Detect which cell encompasses the target text, then output its (x, y) center coordinate. 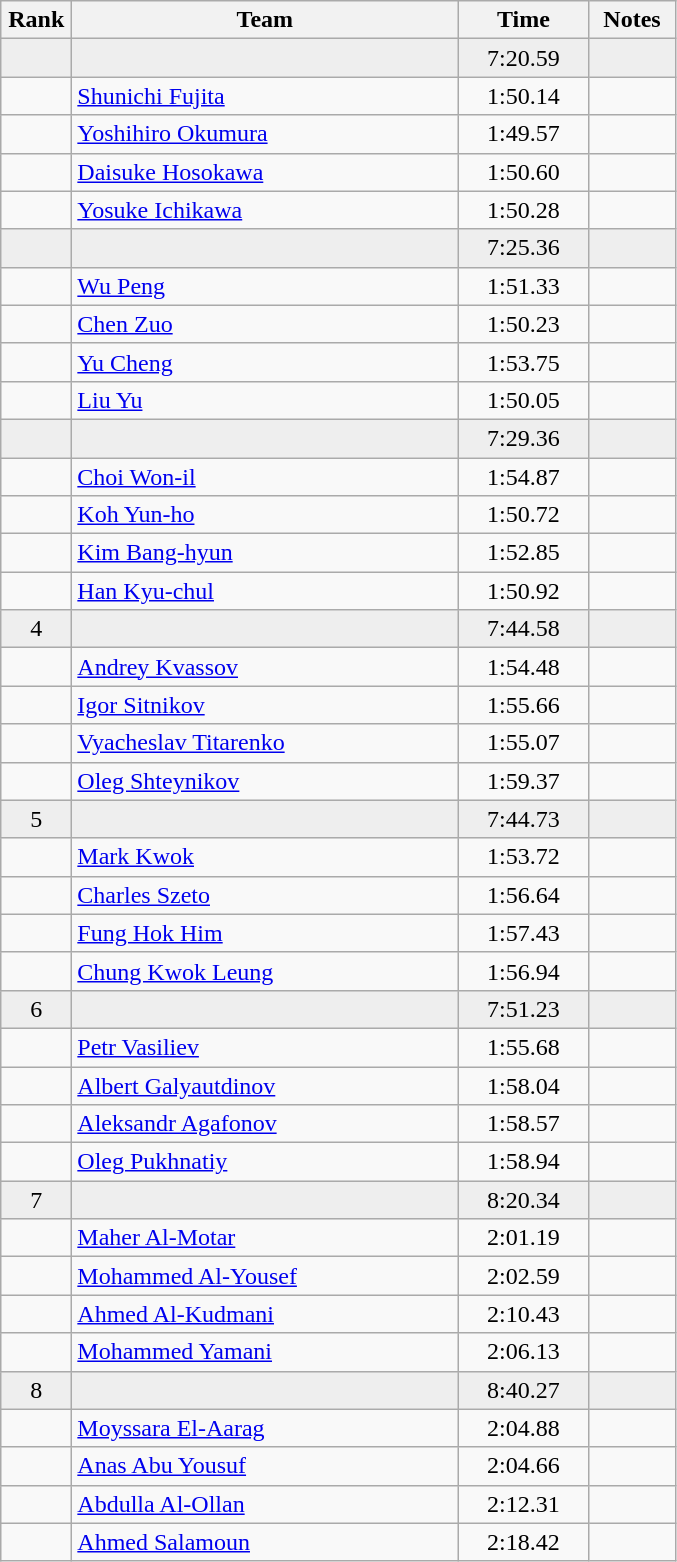
1:56.64 (524, 895)
Abdulla Al-Ollan (265, 1504)
1:53.72 (524, 857)
Yosuke Ichikawa (265, 210)
Chung Kwok Leung (265, 971)
1:51.33 (524, 286)
Anas Abu Yousuf (265, 1466)
Wu Peng (265, 286)
Andrey Kvassov (265, 667)
2:06.13 (524, 1352)
1:54.48 (524, 667)
2:10.43 (524, 1314)
1:50.72 (524, 515)
1:55.68 (524, 1047)
Oleg Shteynikov (265, 781)
Mohammed Yamani (265, 1352)
Yoshihiro Okumura (265, 134)
Albert Galyautdinov (265, 1085)
Mohammed Al-Yousef (265, 1276)
Chen Zuo (265, 324)
Han Kyu-chul (265, 591)
2:02.59 (524, 1276)
8:20.34 (524, 1200)
Notes (632, 20)
1:55.07 (524, 743)
1:59.37 (524, 781)
7 (36, 1200)
2:18.42 (524, 1542)
1:58.04 (524, 1085)
Aleksandr Agafonov (265, 1124)
1:55.66 (524, 705)
1:49.57 (524, 134)
Time (524, 20)
Kim Bang-hyun (265, 553)
7:20.59 (524, 58)
1:58.94 (524, 1162)
8 (36, 1390)
Daisuke Hosokawa (265, 172)
Choi Won-il (265, 477)
1:57.43 (524, 933)
7:51.23 (524, 1009)
Oleg Pukhnatiy (265, 1162)
Petr Vasiliev (265, 1047)
Shunichi Fujita (265, 96)
1:50.60 (524, 172)
2:04.88 (524, 1428)
2:12.31 (524, 1504)
Mark Kwok (265, 857)
5 (36, 819)
1:53.75 (524, 362)
8:40.27 (524, 1390)
1:50.28 (524, 210)
Moyssara El-Aarag (265, 1428)
Rank (36, 20)
7:25.36 (524, 248)
Koh Yun-ho (265, 515)
6 (36, 1009)
Liu Yu (265, 400)
Ahmed Salamoun (265, 1542)
Maher Al-Motar (265, 1238)
Yu Cheng (265, 362)
2:04.66 (524, 1466)
Vyacheslav Titarenko (265, 743)
Team (265, 20)
1:50.23 (524, 324)
1:50.14 (524, 96)
1:52.85 (524, 553)
7:44.58 (524, 629)
Ahmed Al-Kudmani (265, 1314)
1:50.05 (524, 400)
1:58.57 (524, 1124)
1:50.92 (524, 591)
7:29.36 (524, 438)
1:56.94 (524, 971)
Charles Szeto (265, 895)
Igor Sitnikov (265, 705)
Fung Hok Him (265, 933)
2:01.19 (524, 1238)
7:44.73 (524, 819)
4 (36, 629)
1:54.87 (524, 477)
